Provide the [X, Y] coordinate of the cell's center where the given text is located.  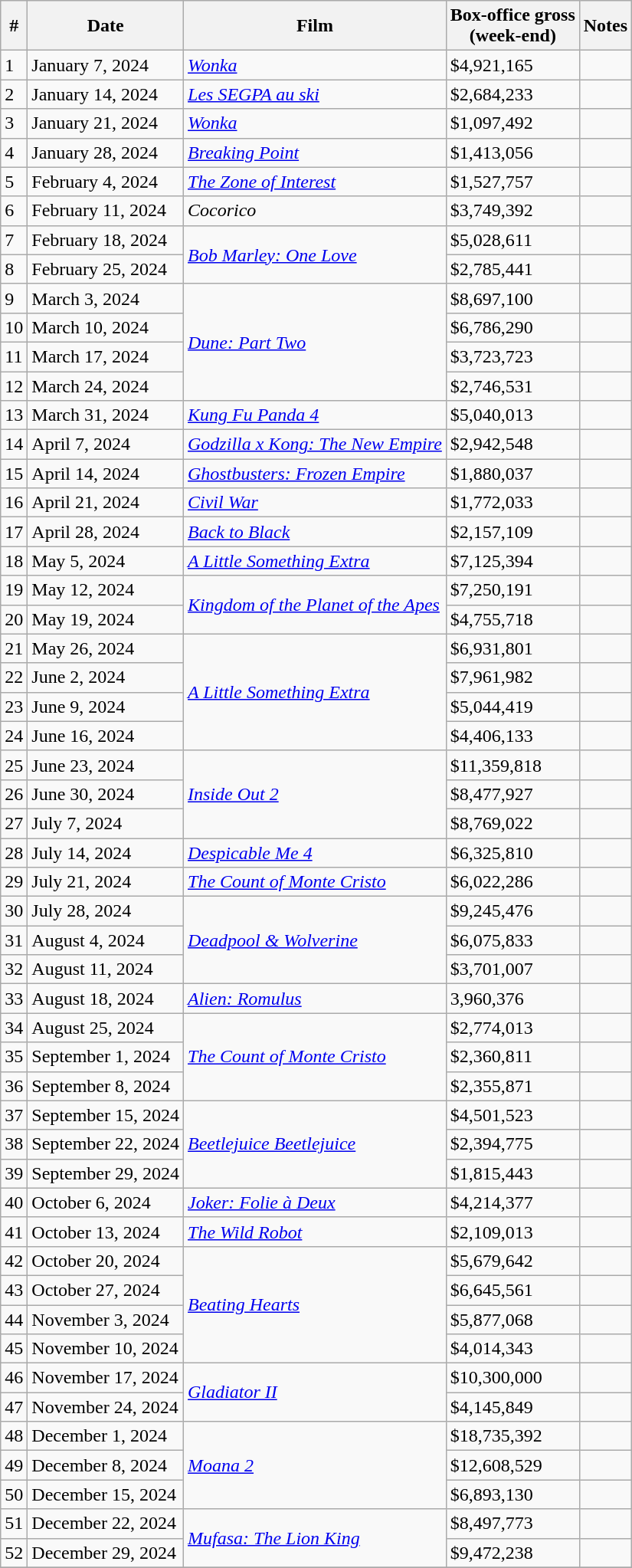
14 [14, 444]
4 [14, 153]
December 15, 2024 [106, 1494]
24 [14, 736]
$6,931,801 [512, 648]
$12,608,529 [512, 1465]
$5,044,419 [512, 707]
28 [14, 853]
Mufasa: The Lion King [316, 1538]
$4,501,523 [512, 1115]
$4,406,133 [512, 736]
September 22, 2024 [106, 1144]
2 [14, 94]
17 [14, 532]
December 8, 2024 [106, 1465]
August 4, 2024 [106, 940]
$3,723,723 [512, 356]
December 29, 2024 [106, 1553]
$7,961,982 [512, 677]
$4,214,377 [512, 1202]
November 24, 2024 [106, 1407]
March 17, 2024 [106, 356]
January 21, 2024 [106, 123]
June 30, 2024 [106, 794]
March 10, 2024 [106, 327]
$2,942,548 [512, 444]
21 [14, 648]
September 1, 2024 [106, 1057]
$2,355,871 [512, 1086]
Deadpool & Wolverine [316, 940]
$8,697,100 [512, 298]
June 2, 2024 [106, 677]
33 [14, 999]
48 [14, 1436]
Film [316, 26]
$2,394,775 [512, 1144]
$2,746,531 [512, 385]
February 25, 2024 [106, 269]
July 21, 2024 [106, 882]
Civil War [316, 503]
51 [14, 1524]
3,960,376 [512, 999]
$5,040,013 [512, 415]
The Zone of Interest [316, 182]
9 [14, 298]
$18,735,392 [512, 1436]
42 [14, 1261]
Beating Hearts [316, 1304]
$5,028,611 [512, 240]
23 [14, 707]
August 18, 2024 [106, 999]
$4,921,165 [512, 65]
$4,014,343 [512, 1349]
38 [14, 1144]
November 10, 2024 [106, 1349]
May 19, 2024 [106, 619]
October 20, 2024 [106, 1261]
March 24, 2024 [106, 385]
Despicable Me 4 [316, 853]
40 [14, 1202]
Les SEGPA au ski [316, 94]
$7,250,191 [512, 590]
11 [14, 356]
$2,785,441 [512, 269]
29 [14, 882]
8 [14, 269]
April 14, 2024 [106, 474]
Beetlejuice Beetlejuice [316, 1144]
Moana 2 [316, 1465]
November 17, 2024 [106, 1378]
$6,893,130 [512, 1494]
December 1, 2024 [106, 1436]
$8,497,773 [512, 1524]
February 18, 2024 [106, 240]
$3,749,392 [512, 211]
August 25, 2024 [106, 1028]
April 28, 2024 [106, 532]
February 4, 2024 [106, 182]
February 11, 2024 [106, 211]
March 31, 2024 [106, 415]
10 [14, 327]
$11,359,818 [512, 765]
$6,786,290 [512, 327]
Breaking Point [316, 153]
50 [14, 1494]
September 29, 2024 [106, 1173]
October 6, 2024 [106, 1202]
$9,245,476 [512, 911]
27 [14, 823]
November 3, 2024 [106, 1319]
$8,477,927 [512, 794]
$6,075,833 [512, 940]
Back to Black [316, 532]
September 8, 2024 [106, 1086]
$8,769,022 [512, 823]
$5,877,068 [512, 1319]
January 14, 2024 [106, 94]
$1,815,443 [512, 1173]
15 [14, 474]
Bob Marley: One Love [316, 254]
$1,527,757 [512, 182]
35 [14, 1057]
34 [14, 1028]
July 7, 2024 [106, 823]
June 23, 2024 [106, 765]
5 [14, 182]
$2,360,811 [512, 1057]
$4,755,718 [512, 619]
19 [14, 590]
52 [14, 1553]
July 28, 2024 [106, 911]
39 [14, 1173]
Inside Out 2 [316, 794]
Alien: Romulus [316, 999]
May 26, 2024 [106, 648]
Ghostbusters: Frozen Empire [316, 474]
47 [14, 1407]
$1,413,056 [512, 153]
36 [14, 1086]
Gladiator II [316, 1393]
30 [14, 911]
$2,157,109 [512, 532]
$4,145,849 [512, 1407]
43 [14, 1290]
April 7, 2024 [106, 444]
Godzilla x Kong: The New Empire [316, 444]
May 5, 2024 [106, 561]
June 9, 2024 [106, 707]
$2,684,233 [512, 94]
41 [14, 1232]
$6,645,561 [512, 1290]
49 [14, 1465]
January 28, 2024 [106, 153]
October 13, 2024 [106, 1232]
Kung Fu Panda 4 [316, 415]
20 [14, 619]
$9,472,238 [512, 1553]
22 [14, 677]
37 [14, 1115]
$10,300,000 [512, 1378]
$2,109,013 [512, 1232]
Notes [605, 26]
1 [14, 65]
7 [14, 240]
July 14, 2024 [106, 853]
$1,772,033 [512, 503]
January 7, 2024 [106, 65]
Dune: Part Two [316, 342]
$7,125,394 [512, 561]
44 [14, 1319]
$1,097,492 [512, 123]
$5,679,642 [512, 1261]
31 [14, 940]
Kingdom of the Planet of the Apes [316, 605]
June 16, 2024 [106, 736]
Joker: Folie à Deux [316, 1202]
October 27, 2024 [106, 1290]
13 [14, 415]
August 11, 2024 [106, 969]
26 [14, 794]
3 [14, 123]
September 15, 2024 [106, 1115]
32 [14, 969]
April 21, 2024 [106, 503]
The Wild Robot [316, 1232]
March 3, 2024 [106, 298]
$2,774,013 [512, 1028]
Cocorico [316, 211]
46 [14, 1378]
Date [106, 26]
Box-office gross(week-end) [512, 26]
May 12, 2024 [106, 590]
18 [14, 561]
6 [14, 211]
$1,880,037 [512, 474]
12 [14, 385]
$6,325,810 [512, 853]
December 22, 2024 [106, 1524]
45 [14, 1349]
16 [14, 503]
$3,701,007 [512, 969]
$6,022,286 [512, 882]
# [14, 26]
25 [14, 765]
